Determine the [X, Y] coordinate at the center of the cell enclosing the given text.  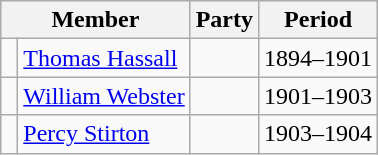
Member [96, 20]
1901–1903 [318, 96]
Period [318, 20]
William Webster [104, 96]
Thomas Hassall [104, 58]
Percy Stirton [104, 134]
Party [224, 20]
1894–1901 [318, 58]
1903–1904 [318, 134]
